Extract the (X, Y) coordinate from the center of the cell holding the provided text.  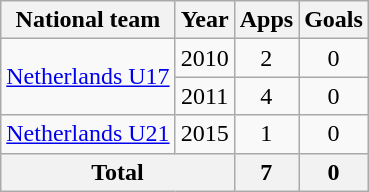
Goals (334, 20)
4 (266, 96)
Netherlands U21 (88, 134)
Apps (266, 20)
2011 (204, 96)
Year (204, 20)
Netherlands U17 (88, 77)
2010 (204, 58)
7 (266, 172)
National team (88, 20)
2015 (204, 134)
2 (266, 58)
1 (266, 134)
Total (118, 172)
